Locate the cell with the specified text and output its [X, Y] center coordinate. 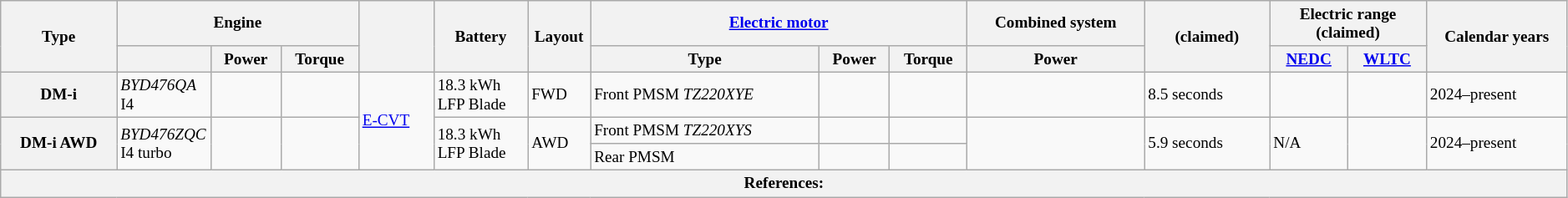
FWD [560, 94]
5.9 seconds [1207, 144]
Front PMSM TZ220XYS [705, 130]
Calendar years [1497, 37]
DM-i AWD [58, 144]
Engine [237, 23]
Front PMSM TZ220XYE [705, 94]
Layout [560, 37]
E-CVT [396, 120]
N/A [1309, 144]
AWD [560, 144]
Battery [480, 37]
Electric range (claimed) [1348, 23]
(claimed) [1207, 37]
NEDC [1309, 59]
BYD476ZQC I4 turbo [164, 144]
BYD476QA I4 [164, 94]
8.5 seconds [1207, 94]
References: [784, 184]
Rear PMSM [705, 157]
Electric motor [779, 23]
WLTC [1388, 59]
DM-i [58, 94]
Combined system [1056, 23]
